From the cell containing the given text, extract its center point as [x, y] coordinate. 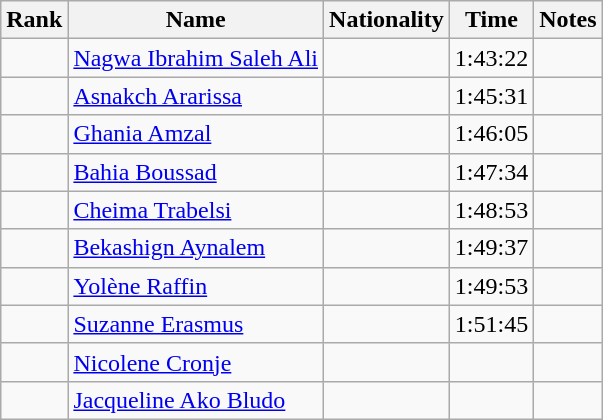
1:49:53 [491, 286]
1:48:53 [491, 210]
1:46:05 [491, 134]
Nationality [387, 20]
Bahia Boussad [196, 172]
Nagwa Ibrahim Saleh Ali [196, 58]
1:45:31 [491, 96]
Yolène Raffin [196, 286]
1:51:45 [491, 324]
1:43:22 [491, 58]
Nicolene Cronje [196, 362]
Bekashign Aynalem [196, 248]
Rank [34, 20]
1:49:37 [491, 248]
Cheima Trabelsi [196, 210]
Asnakch Ararissa [196, 96]
Time [491, 20]
1:47:34 [491, 172]
Suzanne Erasmus [196, 324]
Jacqueline Ako Bludo [196, 400]
Notes [568, 20]
Name [196, 20]
Ghania Amzal [196, 134]
